For the text-containing cell, return its midpoint in [X, Y] coordinate format. 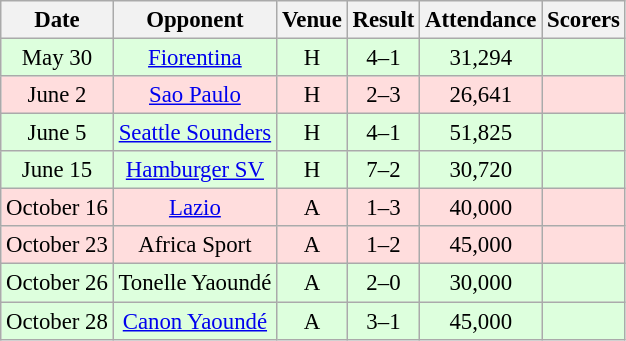
Canon Yaoundé [194, 321]
June 15 [57, 170]
Attendance [481, 20]
June 2 [57, 95]
40,000 [481, 208]
3–1 [384, 321]
October 23 [57, 245]
Lazio [194, 208]
Sao Paulo [194, 95]
Africa Sport [194, 245]
26,641 [481, 95]
October 26 [57, 283]
1–2 [384, 245]
Date [57, 20]
October 16 [57, 208]
Fiorentina [194, 58]
May 30 [57, 58]
2–0 [384, 283]
Tonelle Yaoundé [194, 283]
2–3 [384, 95]
Result [384, 20]
October 28 [57, 321]
Scorers [584, 20]
51,825 [481, 133]
June 5 [57, 133]
Seattle Sounders [194, 133]
30,720 [481, 170]
Venue [312, 20]
30,000 [481, 283]
Opponent [194, 20]
1–3 [384, 208]
7–2 [384, 170]
31,294 [481, 58]
Hamburger SV [194, 170]
